Determine the [X, Y] coordinate at the center of the cell enclosing the given text.  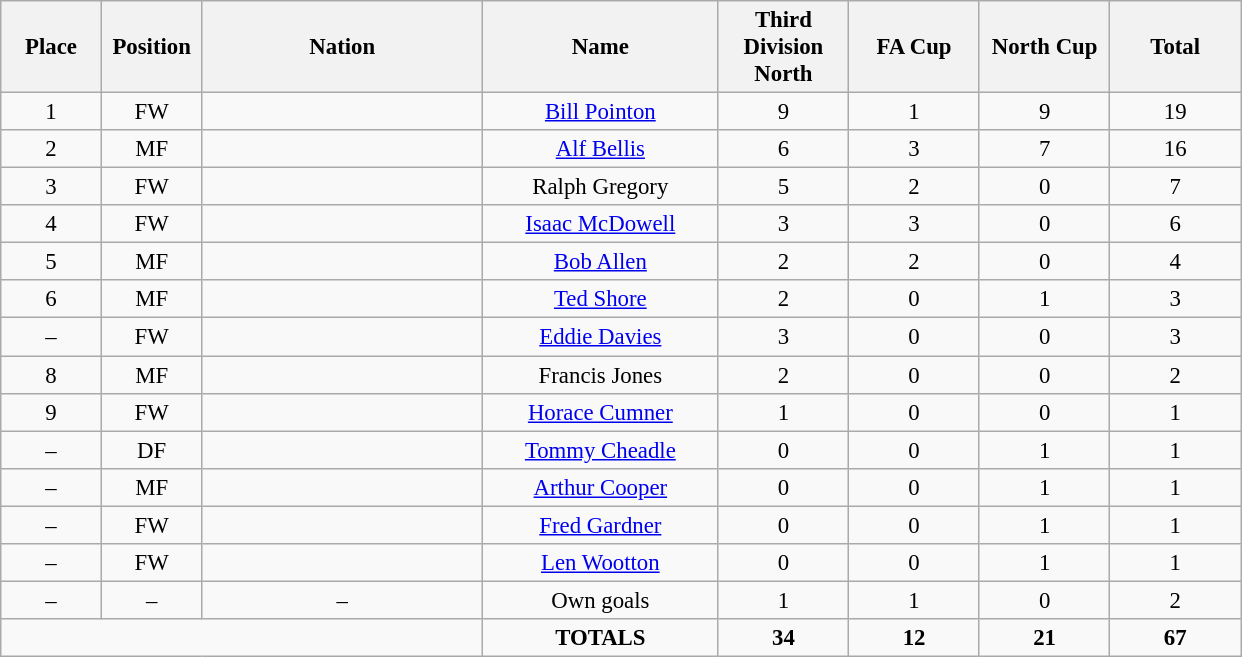
12 [914, 638]
Francis Jones [601, 375]
Own goals [601, 600]
Arthur Cooper [601, 487]
Name [601, 47]
Horace Cumner [601, 412]
Isaac McDowell [601, 224]
34 [784, 638]
Total [1176, 47]
Len Wootton [601, 563]
19 [1176, 112]
Fred Gardner [601, 525]
Place [52, 47]
North Cup [1044, 47]
Position [152, 47]
Alf Bellis [601, 149]
16 [1176, 149]
21 [1044, 638]
Nation [342, 47]
Eddie Davies [601, 337]
Ted Shore [601, 299]
FA Cup [914, 47]
Bob Allen [601, 262]
Tommy Cheadle [601, 450]
Bill Pointon [601, 112]
67 [1176, 638]
Third Division North [784, 47]
DF [152, 450]
8 [52, 375]
TOTALS [601, 638]
Ralph Gregory [601, 187]
